From the cell containing the given text, extract its center point as (X, Y) coordinate. 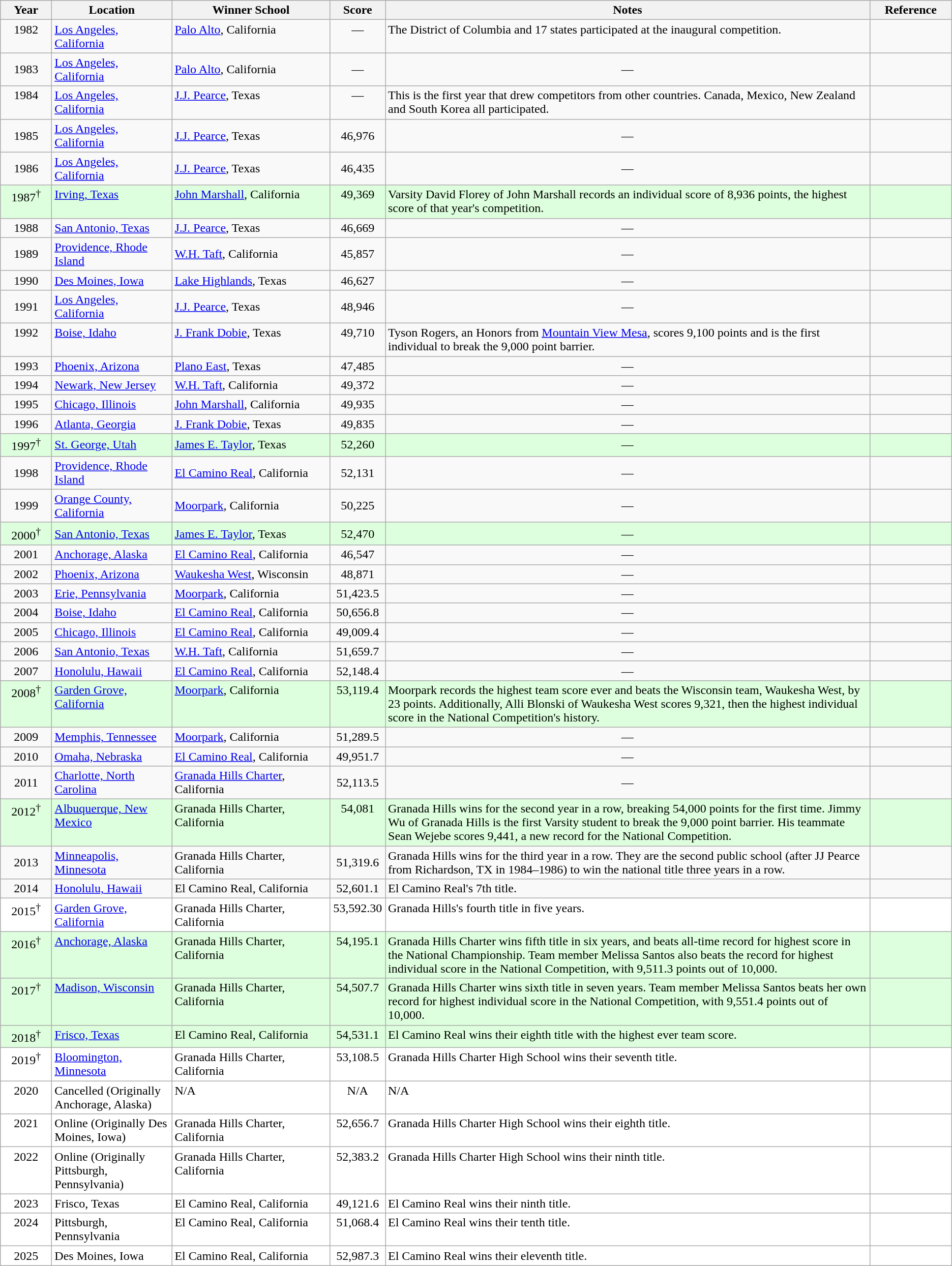
49,372 (358, 385)
48,946 (358, 306)
54,507.7 (358, 1002)
Score (358, 10)
2021 (26, 1131)
51,659.7 (358, 651)
2014 (26, 889)
Atlanta, Georgia (112, 424)
1995 (26, 405)
Tyson Rogers, an Honors from Mountain View Mesa, scores 9,100 points and is the first individual to break the 9,000 point barrier. (628, 340)
2013 (26, 862)
49,835 (358, 424)
52,656.7 (358, 1131)
1998 (26, 473)
2002 (26, 574)
2007 (26, 671)
Plano East, Texas (251, 366)
Varsity David Florey of John Marshall records an individual score of 8,936 points, the highest score of that year's competition. (628, 201)
53,592.30 (358, 915)
48,871 (358, 574)
1985 (26, 135)
54,081 (358, 823)
1983 (26, 69)
52,383.2 (358, 1170)
Online (Originally Pittsburgh, Pennsylvania) (112, 1170)
1996 (26, 424)
2024 (26, 1229)
2012† (26, 823)
2011 (26, 783)
46,669 (358, 228)
49,009.4 (358, 632)
2001 (26, 555)
2009 (26, 737)
Cancelled (Originally Anchorage, Alaska) (112, 1097)
This is the first year that drew competitors from other countries. Canada, Mexico, New Zealand and South Korea all participated. (628, 103)
2022 (26, 1170)
Omaha, Nebraska (112, 757)
49,121.6 (358, 1203)
El Camino Real wins their tenth title. (628, 1229)
51,319.6 (358, 862)
2018† (26, 1036)
Albuquerque, New Mexico (112, 823)
50,225 (358, 505)
52,113.5 (358, 783)
1999 (26, 505)
2023 (26, 1203)
Winner School (251, 10)
Lake Highlands, Texas (251, 280)
46,435 (358, 169)
2006 (26, 651)
Minneapolis, Minnesota (112, 862)
52,260 (358, 445)
51,289.5 (358, 737)
47,485 (358, 366)
El Camino Real wins their eleventh title. (628, 1256)
Newark, New Jersey (112, 385)
Year (26, 10)
49,710 (358, 340)
2004 (26, 613)
Memphis, Tennessee (112, 737)
1997† (26, 445)
46,976 (358, 135)
Waukesha West, Wisconsin (251, 574)
El Camino Real's 7th title. (628, 889)
1989 (26, 254)
Erie, Pennsylvania (112, 593)
53,108.5 (358, 1065)
1987† (26, 201)
1986 (26, 169)
El Camino Real wins their ninth title. (628, 1203)
54,531.1 (358, 1036)
2019† (26, 1065)
46,547 (358, 555)
2025 (26, 1256)
2017† (26, 1002)
45,857 (358, 254)
50,656.8 (358, 613)
51,068.4 (358, 1229)
1993 (26, 366)
El Camino Real wins their eighth title with the highest ever team score. (628, 1036)
1990 (26, 280)
The District of Columbia and 17 states participated at the inaugural competition. (628, 37)
1992 (26, 340)
Bloomington, Minnesota (112, 1065)
53,119.4 (358, 704)
52,601.1 (358, 889)
52,148.4 (358, 671)
Granada Hills's fourth title in five years. (628, 915)
2015† (26, 915)
Charlotte, North Carolina (112, 783)
1994 (26, 385)
St. George, Utah (112, 445)
1982 (26, 37)
49,369 (358, 201)
Reference (910, 10)
Pittsburgh, Pennsylvania (112, 1229)
49,935 (358, 405)
2008† (26, 704)
Location (112, 10)
49,951.7 (358, 757)
Notes (628, 10)
1984 (26, 103)
52,470 (358, 534)
Irving, Texas (112, 201)
52,131 (358, 473)
1991 (26, 306)
Madison, Wisconsin (112, 1002)
Granada Hills Charter High School wins their eighth title. (628, 1131)
2003 (26, 593)
2005 (26, 632)
Orange County, California (112, 505)
Online (Originally Des Moines, Iowa) (112, 1131)
Granada Hills Charter High School wins their ninth title. (628, 1170)
1988 (26, 228)
2000† (26, 534)
54,195.1 (358, 955)
2010 (26, 757)
Granada Hills Charter High School wins their seventh title. (628, 1065)
2016† (26, 955)
46,627 (358, 280)
51,423.5 (358, 593)
52,987.3 (358, 1256)
2020 (26, 1097)
